Extract the (x, y) coordinate from the center of the cell holding the provided text.  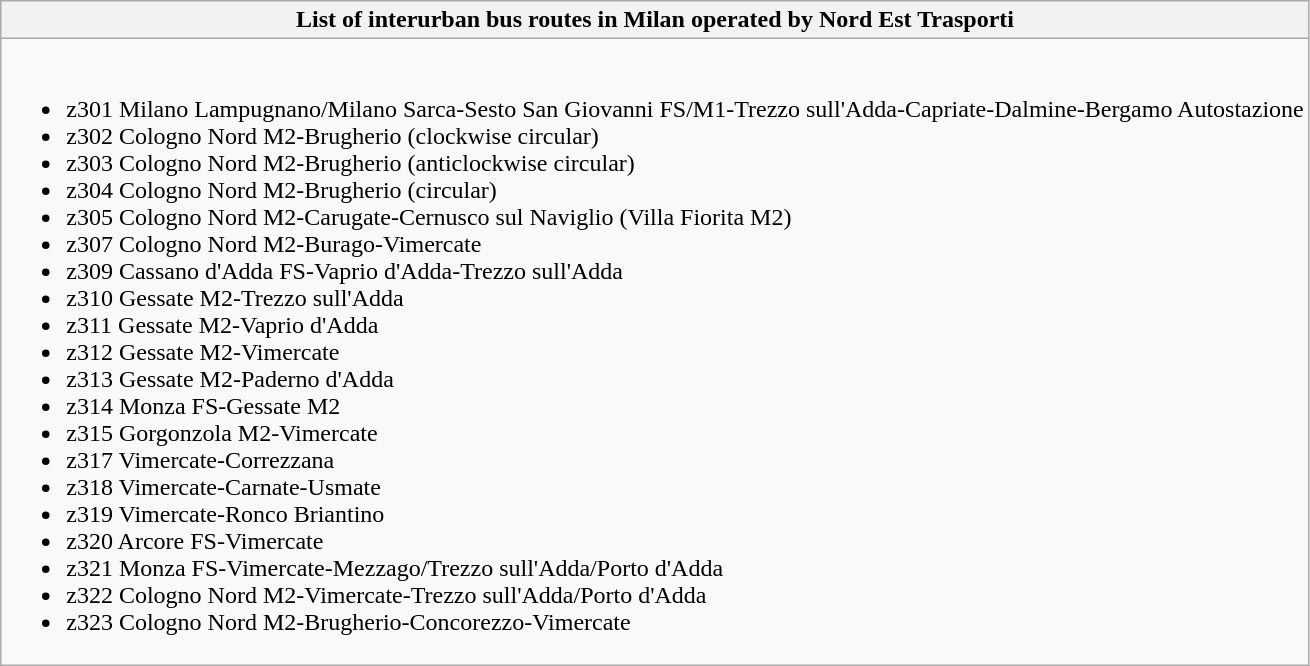
List of interurban bus routes in Milan operated by Nord Est Trasporti (655, 20)
